Locate the cell with the specified text and output its [X, Y] center coordinate. 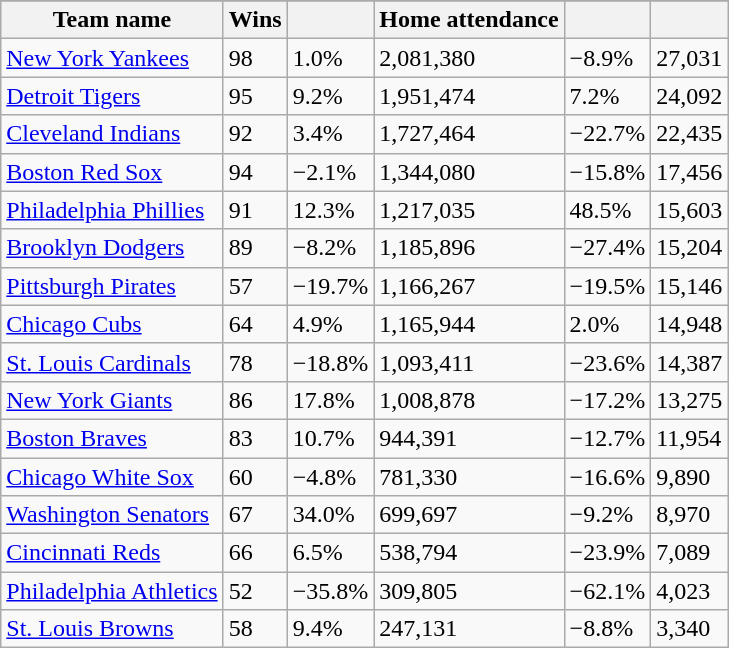
Boston Braves [112, 438]
944,391 [469, 438]
781,330 [469, 477]
−17.2% [608, 400]
−19.5% [608, 286]
−23.6% [608, 362]
8,970 [690, 515]
3.4% [330, 134]
1,727,464 [469, 134]
−12.7% [608, 438]
92 [255, 134]
95 [255, 96]
−22.7% [608, 134]
1,165,944 [469, 324]
78 [255, 362]
14,387 [690, 362]
−16.6% [608, 477]
Wins [255, 20]
−27.4% [608, 248]
2,081,380 [469, 58]
−35.8% [330, 591]
9,890 [690, 477]
22,435 [690, 134]
−15.8% [608, 172]
17.8% [330, 400]
27,031 [690, 58]
New York Yankees [112, 58]
1.0% [330, 58]
Cincinnati Reds [112, 553]
Chicago White Sox [112, 477]
−8.2% [330, 248]
6.5% [330, 553]
58 [255, 629]
9.4% [330, 629]
7.2% [608, 96]
Cleveland Indians [112, 134]
4.9% [330, 324]
538,794 [469, 553]
−18.8% [330, 362]
66 [255, 553]
Boston Red Sox [112, 172]
−8.8% [608, 629]
64 [255, 324]
24,092 [690, 96]
83 [255, 438]
98 [255, 58]
309,805 [469, 591]
St. Louis Cardinals [112, 362]
12.3% [330, 210]
1,166,267 [469, 286]
17,456 [690, 172]
1,008,878 [469, 400]
1,951,474 [469, 96]
1,093,411 [469, 362]
Home attendance [469, 20]
15,603 [690, 210]
Detroit Tigers [112, 96]
2.0% [608, 324]
7,089 [690, 553]
52 [255, 591]
Brooklyn Dodgers [112, 248]
4,023 [690, 591]
−4.8% [330, 477]
34.0% [330, 515]
9.2% [330, 96]
Washington Senators [112, 515]
1,344,080 [469, 172]
Team name [112, 20]
New York Giants [112, 400]
3,340 [690, 629]
67 [255, 515]
−9.2% [608, 515]
60 [255, 477]
10.7% [330, 438]
−23.9% [608, 553]
St. Louis Browns [112, 629]
−8.9% [608, 58]
89 [255, 248]
57 [255, 286]
247,131 [469, 629]
13,275 [690, 400]
Pittsburgh Pirates [112, 286]
−62.1% [608, 591]
−19.7% [330, 286]
−2.1% [330, 172]
15,146 [690, 286]
Philadelphia Athletics [112, 591]
91 [255, 210]
699,697 [469, 515]
1,185,896 [469, 248]
1,217,035 [469, 210]
86 [255, 400]
94 [255, 172]
14,948 [690, 324]
Philadelphia Phillies [112, 210]
11,954 [690, 438]
48.5% [608, 210]
Chicago Cubs [112, 324]
15,204 [690, 248]
